Scan for the cell matching the given text and deliver its (x, y) coordinate at center. 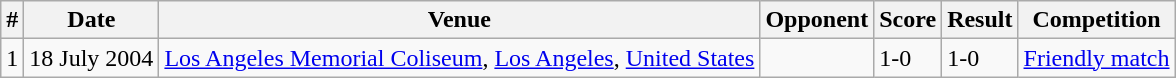
Los Angeles Memorial Coliseum, Los Angeles, United States (460, 58)
Friendly match (1096, 58)
Score (908, 20)
Date (92, 20)
Venue (460, 20)
1 (12, 58)
Opponent (817, 20)
# (12, 20)
Competition (1096, 20)
18 July 2004 (92, 58)
Result (980, 20)
